Locate the cell with the specified text and output its [X, Y] center coordinate. 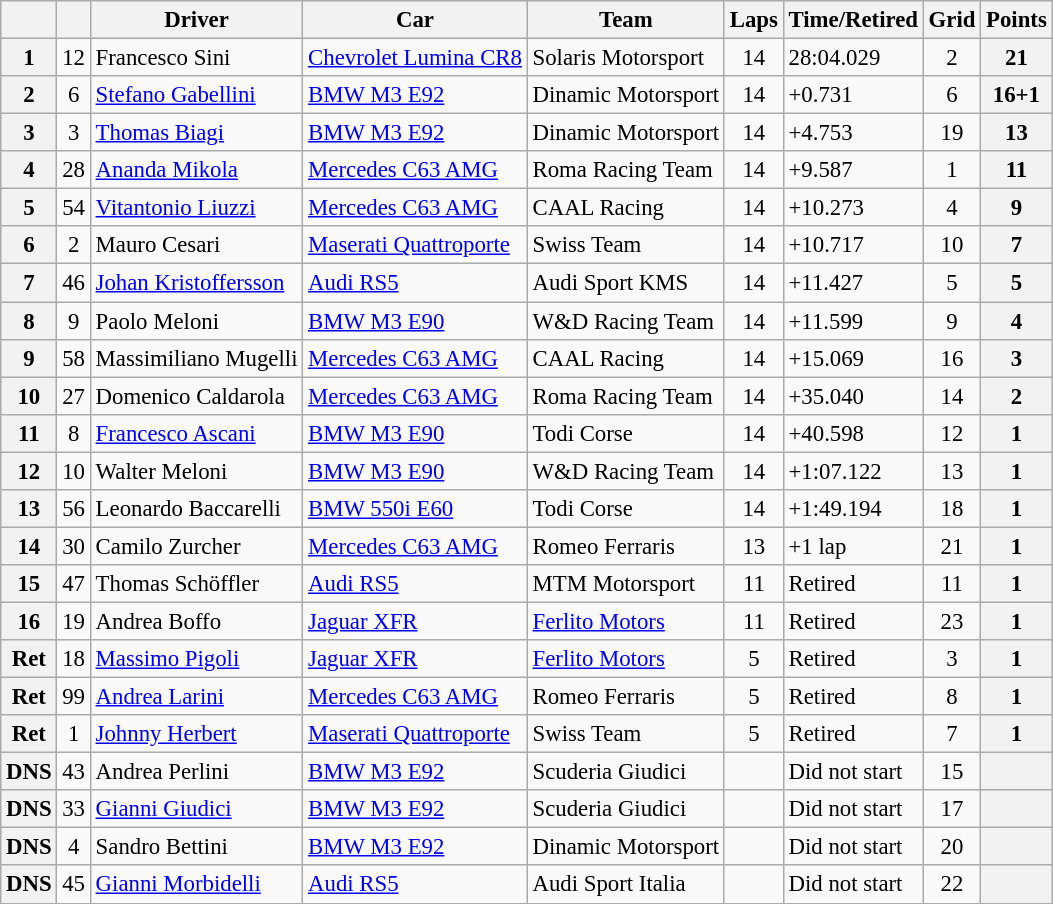
Audi Sport Italia [626, 885]
Andrea Boffo [196, 621]
Johan Kristoffersson [196, 283]
Laps [754, 20]
Johnny Herbert [196, 734]
Points [1016, 20]
22 [952, 885]
30 [74, 546]
MTM Motorsport [626, 584]
+11.427 [853, 283]
Sandro Bettini [196, 847]
54 [74, 208]
+15.069 [853, 358]
Car [415, 20]
Grid [952, 20]
+4.753 [853, 133]
33 [74, 809]
Stefano Gabellini [196, 95]
43 [74, 772]
56 [74, 509]
Andrea Perlini [196, 772]
Paolo Meloni [196, 321]
BMW 550i E60 [415, 509]
Massimiliano Mugelli [196, 358]
Ananda Mikola [196, 170]
+10.273 [853, 208]
45 [74, 885]
Solaris Motorsport [626, 58]
Gianni Morbidelli [196, 885]
Massimo Pigoli [196, 659]
+1:07.122 [853, 471]
Gianni Giudici [196, 809]
+1:49.194 [853, 509]
Francesco Sini [196, 58]
Walter Meloni [196, 471]
+40.598 [853, 433]
99 [74, 697]
Andrea Larini [196, 697]
Vitantonio Liuzzi [196, 208]
Mauro Cesari [196, 245]
+10.717 [853, 245]
+35.040 [853, 396]
Camilo Zurcher [196, 546]
28 [74, 170]
46 [74, 283]
16+1 [1016, 95]
Thomas Schöffler [196, 584]
47 [74, 584]
+9.587 [853, 170]
+0.731 [853, 95]
Audi Sport KMS [626, 283]
Time/Retired [853, 20]
Driver [196, 20]
+1 lap [853, 546]
23 [952, 621]
Thomas Biagi [196, 133]
Domenico Caldarola [196, 396]
58 [74, 358]
Chevrolet Lumina CR8 [415, 58]
27 [74, 396]
28:04.029 [853, 58]
Team [626, 20]
17 [952, 809]
Leonardo Baccarelli [196, 509]
20 [952, 847]
Francesco Ascani [196, 433]
+11.599 [853, 321]
